Pinpoint the cell where the given text exists, returning its [x, y] midpoint coordinate. 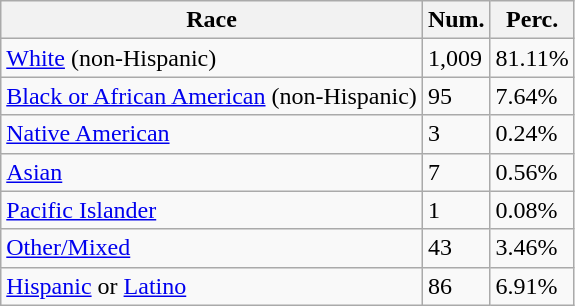
Black or African American (non-Hispanic) [212, 96]
0.56% [532, 172]
Perc. [532, 20]
3.46% [532, 248]
95 [456, 96]
0.08% [532, 210]
3 [456, 134]
Asian [212, 172]
Native American [212, 134]
6.91% [532, 286]
Pacific Islander [212, 210]
81.11% [532, 58]
86 [456, 286]
1,009 [456, 58]
Hispanic or Latino [212, 286]
7 [456, 172]
White (non-Hispanic) [212, 58]
Race [212, 20]
0.24% [532, 134]
43 [456, 248]
7.64% [532, 96]
Other/Mixed [212, 248]
Num. [456, 20]
1 [456, 210]
